Extract the [x, y] coordinate from the center of the cell holding the provided text.  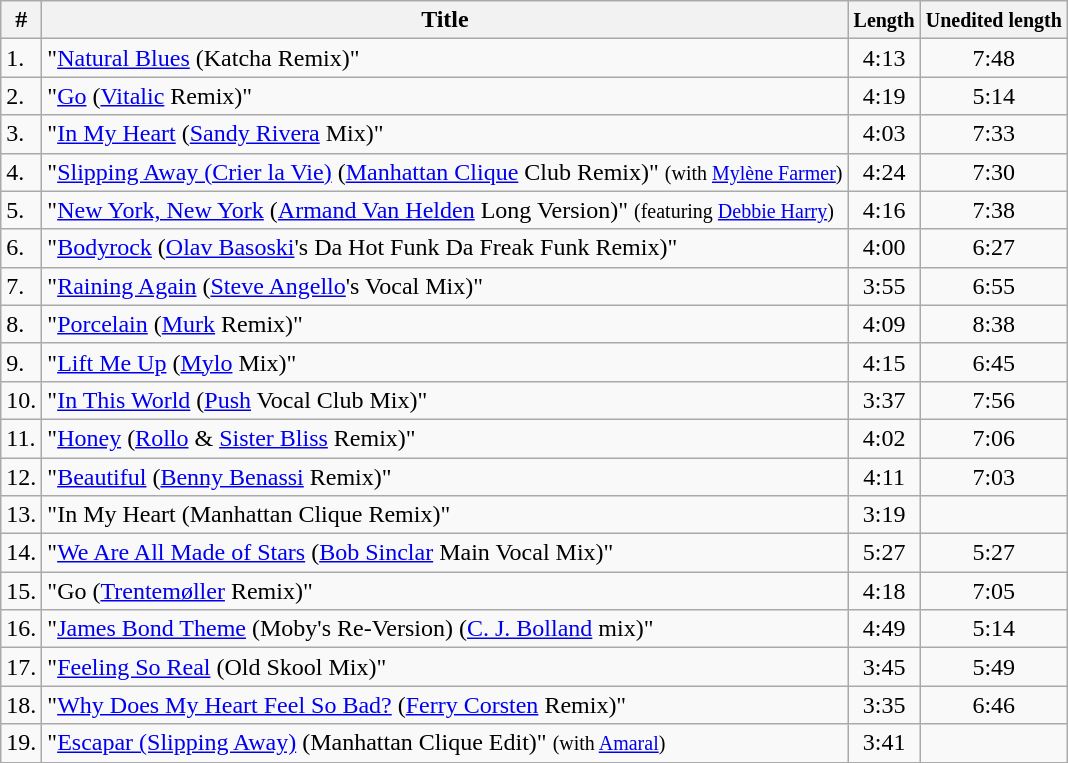
7:30 [994, 172]
7:56 [994, 400]
8:38 [994, 324]
5:49 [994, 667]
"Honey (Rollo & Sister Bliss Remix)" [445, 438]
19. [22, 743]
1. [22, 58]
7:48 [994, 58]
16. [22, 629]
"Porcelain (Murk Remix)" [445, 324]
7. [22, 286]
7:33 [994, 134]
"In My Heart (Sandy Rivera Mix)" [445, 134]
10. [22, 400]
14. [22, 553]
4:18 [884, 591]
6:55 [994, 286]
"Natural Blues (Katcha Remix)" [445, 58]
3. [22, 134]
Title [445, 20]
2. [22, 96]
13. [22, 515]
"Bodyrock (Olav Basoski's Da Hot Funk Da Freak Funk Remix)" [445, 248]
9. [22, 362]
"Raining Again (Steve Angello's Vocal Mix)" [445, 286]
4:19 [884, 96]
3:41 [884, 743]
3:37 [884, 400]
3:45 [884, 667]
4:15 [884, 362]
5. [22, 210]
"Go (Trentemøller Remix)" [445, 591]
"Why Does My Heart Feel So Bad? (Ferry Corsten Remix)" [445, 705]
"Lift Me Up (Mylo Mix)" [445, 362]
3:19 [884, 515]
"New York, New York (Armand Van Helden Long Version)" (featuring Debbie Harry) [445, 210]
4:49 [884, 629]
"James Bond Theme (Moby's Re-Version) (C. J. Bolland mix)" [445, 629]
"Escapar (Slipping Away) (Manhattan Clique Edit)" (with Amaral) [445, 743]
"In This World (Push Vocal Club Mix)" [445, 400]
4:24 [884, 172]
"Feeling So Real (Old Skool Mix)" [445, 667]
# [22, 20]
4:09 [884, 324]
"Slipping Away (Crier la Vie) (Manhattan Clique Club Remix)" (with Mylène Farmer) [445, 172]
7:38 [994, 210]
"Go (Vitalic Remix)" [445, 96]
4. [22, 172]
3:55 [884, 286]
6. [22, 248]
4:03 [884, 134]
7:06 [994, 438]
4:16 [884, 210]
3:35 [884, 705]
"Beautiful (Benny Benassi Remix)" [445, 477]
4:13 [884, 58]
4:00 [884, 248]
7:05 [994, 591]
6:45 [994, 362]
6:46 [994, 705]
7:03 [994, 477]
Unedited length [994, 20]
6:27 [994, 248]
17. [22, 667]
8. [22, 324]
11. [22, 438]
12. [22, 477]
4:11 [884, 477]
"In My Heart (Manhattan Clique Remix)" [445, 515]
4:02 [884, 438]
15. [22, 591]
18. [22, 705]
Length [884, 20]
"We Are All Made of Stars (Bob Sinclar Main Vocal Mix)" [445, 553]
